Locate the cell with the specified text and output its (X, Y) center coordinate. 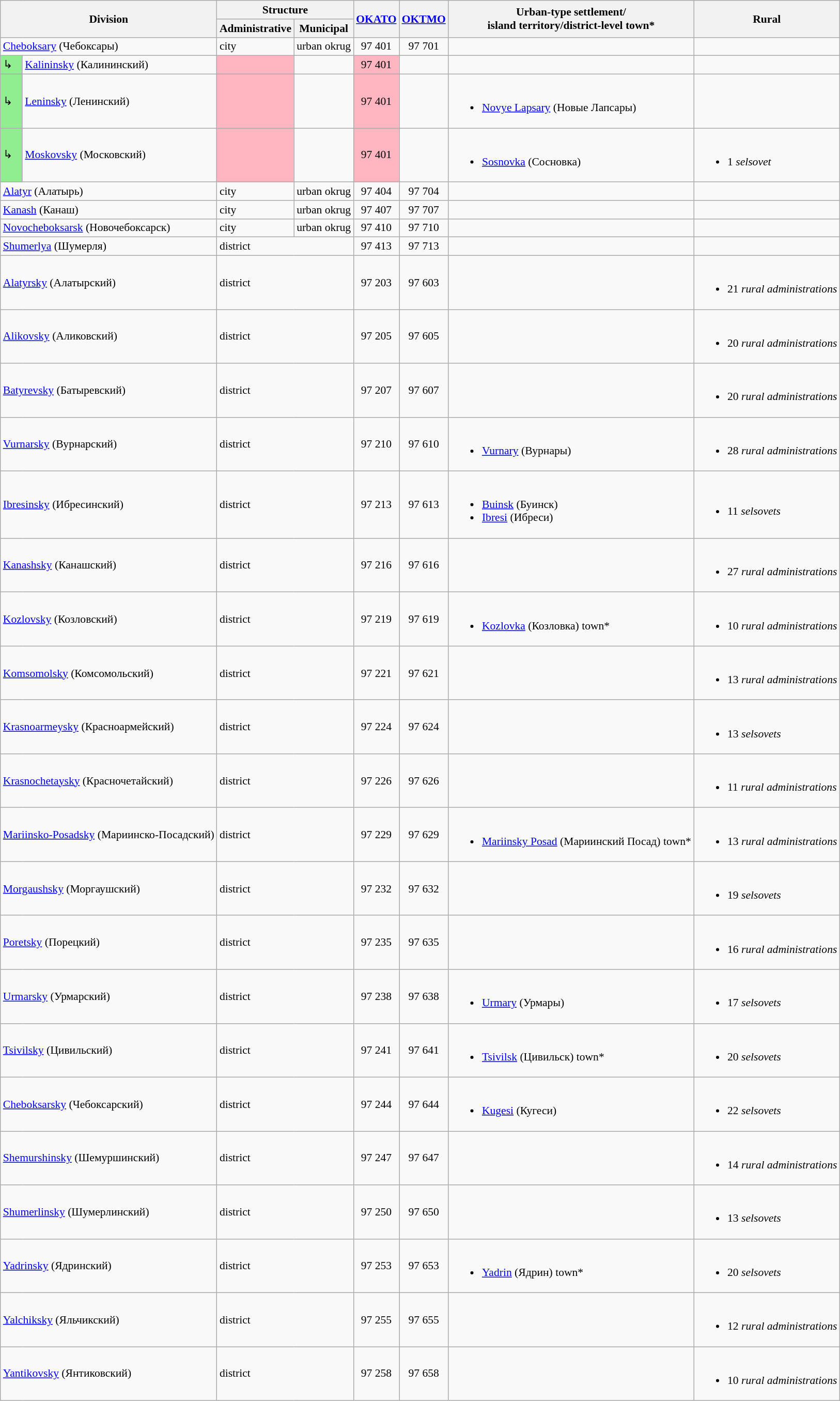
97 244 (376, 1104)
97 658 (424, 1374)
97 407 (376, 210)
97 607 (424, 390)
Rural (767, 19)
Novocheboksarsk (Новочебоксарск) (108, 228)
Yadrin (Ядрин) town* (571, 1266)
97 638 (424, 996)
27 rural administrations (767, 565)
97 404 (376, 191)
OKATO (376, 19)
97 219 (376, 619)
97 626 (424, 781)
97 210 (376, 444)
16 rural administrations (767, 943)
Poretsky (Порецкий) (108, 943)
97 232 (376, 889)
Shumerlya (Шумерля) (108, 247)
97 644 (424, 1104)
Vurnary (Вурнары) (571, 444)
97 238 (376, 996)
11 selsovets (767, 505)
17 selsovets (767, 996)
97 253 (376, 1266)
97 653 (424, 1266)
Alatyrsky (Алатырский) (108, 283)
97 213 (376, 505)
Mariinsky Posad (Мариинский Посад) town* (571, 835)
Shumerlinsky (Шумерлинский) (108, 1212)
Kozlovka (Козловка) town* (571, 619)
Alatyr (Алатырь) (108, 191)
97 616 (424, 565)
97 610 (424, 444)
97 250 (376, 1212)
97 701 (424, 47)
Krasnoarmeysky (Красноармейский) (108, 727)
Kozlovsky (Козловский) (108, 619)
Ibresinsky (Ибресинский) (108, 505)
22 selsovets (767, 1104)
97 710 (424, 228)
Vurnarsky (Вурнарский) (108, 444)
97 255 (376, 1320)
OKTMO (424, 19)
Kanashsky (Канашский) (108, 565)
Moskovsky (Московский) (120, 155)
97 203 (376, 283)
Buinsk (Буинск)Ibresi (Ибреси) (571, 505)
97 207 (376, 390)
28 rural administrations (767, 444)
Leninsky (Ленинский) (120, 101)
Yantikovsky (Янтиковский) (108, 1374)
97 632 (424, 889)
97 410 (376, 228)
Urmarsky (Урмарский) (108, 996)
97 603 (424, 283)
Tsivilsk (Цивильск) town* (571, 1050)
97 413 (376, 247)
97 704 (424, 191)
97 641 (424, 1050)
97 224 (376, 727)
97 258 (376, 1374)
97 621 (424, 673)
97 655 (424, 1320)
21 rural administrations (767, 283)
Urmary (Урмары) (571, 996)
Alikovsky (Аликовский) (108, 336)
Administrative (255, 28)
Kalininsky (Калининский) (120, 65)
Yalchiksky (Яльчикский) (108, 1320)
97 247 (376, 1158)
97 605 (424, 336)
Kanash (Канаш) (108, 210)
Cheboksary (Чебоксары) (108, 47)
1 selsovet (767, 155)
11 rural administrations (767, 781)
97 707 (424, 210)
Municipal (323, 28)
97 226 (376, 781)
97 235 (376, 943)
Urban-type settlement/island territory/district-level town* (571, 19)
Cheboksarsky (Чебоксарский) (108, 1104)
97 624 (424, 727)
97 647 (424, 1158)
Kugesi (Кугеси) (571, 1104)
97 229 (376, 835)
Tsivilsky (Цивильский) (108, 1050)
Novye Lapsary (Новые Лапсары) (571, 101)
12 rural administrations (767, 1320)
97 613 (424, 505)
Division (108, 19)
97 221 (376, 673)
97 635 (424, 943)
19 selsovets (767, 889)
Mariinsko-Posadsky (Мариинско-Посадский) (108, 835)
Komsomolsky (Комсомольский) (108, 673)
14 rural administrations (767, 1158)
Morgaushsky (Моргаушский) (108, 889)
Shemurshinsky (Шемуршинский) (108, 1158)
97 629 (424, 835)
Structure (285, 10)
Krasnochetaysky (Красночетайский) (108, 781)
Sosnovka (Сосновка) (571, 155)
97 205 (376, 336)
97 216 (376, 565)
97 619 (424, 619)
97 650 (424, 1212)
Yadrinsky (Ядринский) (108, 1266)
97 713 (424, 247)
97 241 (376, 1050)
Batyrevsky (Батыревский) (108, 390)
